Identify which cell holds the provided text, then report its [x, y] central coordinate. 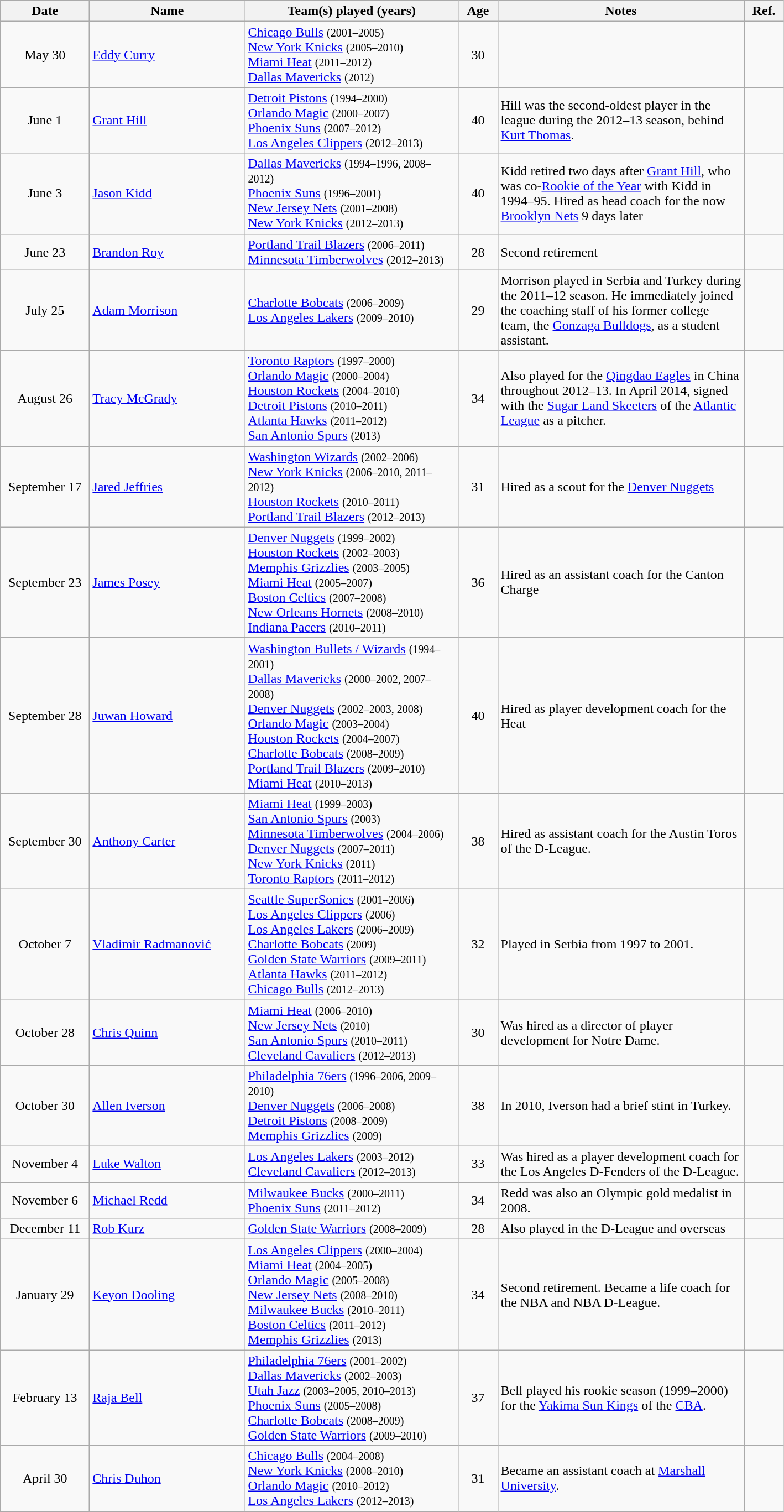
Played in Serbia from 1997 to 2001. [621, 944]
Became an assistant coach at Marshall University. [621, 1479]
Jason Kidd [167, 194]
James Posey [167, 582]
September 17 [45, 487]
Dallas Mavericks (1994–1996, 2008–2012)Phoenix Suns (1996–2001)New Jersey Nets (2001–2008)New York Knicks (2012–2013) [352, 194]
September 28 [45, 716]
Grant Hill [167, 121]
Los Angeles Lakers (2003–2012)Cleveland Cavaliers (2012–2013) [352, 1165]
Team(s) played (years) [352, 11]
June 3 [45, 194]
May 30 [45, 54]
32 [478, 944]
June 23 [45, 252]
Second retirement. Became a life coach for the NBA and NBA D-League. [621, 1295]
Brandon Roy [167, 252]
Was hired as a director of player development for Notre Dame. [621, 1033]
Luke Walton [167, 1165]
Philadelphia 76ers (1996–2006, 2009–2010)Denver Nuggets (2006–2008)Detroit Pistons (2008–2009)Memphis Grizzlies (2009) [352, 1106]
October 28 [45, 1033]
Eddy Curry [167, 54]
Age [478, 11]
37 [478, 1398]
April 30 [45, 1479]
Hill was the second-oldest player in the league during the 2012–13 season, behind Kurt Thomas. [621, 121]
Bell played his rookie season (1999–2000) for the Yakima Sun Kings of the CBA. [621, 1398]
Michael Redd [167, 1200]
Adam Morrison [167, 310]
Second retirement [621, 252]
July 25 [45, 310]
Portland Trail Blazers (2006–2011)Minnesota Timberwolves (2012–2013) [352, 252]
Also played in the D-League and overseas [621, 1229]
Keyon Dooling [167, 1295]
Chris Quinn [167, 1033]
November 4 [45, 1165]
Redd was also an Olympic gold medalist in 2008. [621, 1200]
Hired as an assistant coach for the Canton Charge [621, 582]
Ref. [764, 11]
Jared Jeffries [167, 487]
Juwan Howard [167, 716]
September 23 [45, 582]
December 11 [45, 1229]
Detroit Pistons (1994–2000)Orlando Magic (2000–2007)Phoenix Suns (2007–2012)Los Angeles Clippers (2012–2013) [352, 121]
Golden State Warriors (2008–2009) [352, 1229]
Milwaukee Bucks (2000–2011)Phoenix Suns (2011–2012) [352, 1200]
36 [478, 582]
November 6 [45, 1200]
Notes [621, 11]
Tracy McGrady [167, 398]
Name [167, 11]
Raja Bell [167, 1398]
29 [478, 310]
August 26 [45, 398]
Washington Wizards (2002–2006)New York Knicks (2006–2010, 2011–2012)Houston Rockets (2010–2011)Portland Trail Blazers (2012–2013) [352, 487]
In 2010, Iverson had a brief stint in Turkey. [621, 1106]
33 [478, 1165]
Hired as assistant coach for the Austin Toros of the D-League. [621, 841]
Chicago Bulls (2004–2008)New York Knicks (2008–2010)Orlando Magic (2010–2012)Los Angeles Lakers (2012–2013) [352, 1479]
Anthony Carter [167, 841]
Chris Duhon [167, 1479]
June 1 [45, 121]
Hired as player development coach for the Heat [621, 716]
February 13 [45, 1398]
Hired as a scout for the Denver Nuggets [621, 487]
October 7 [45, 944]
January 29 [45, 1295]
Allen Iverson [167, 1106]
Miami Heat (2006–2010)New Jersey Nets (2010)San Antonio Spurs (2010–2011)Cleveland Cavaliers (2012–2013) [352, 1033]
Vladimir Radmanović [167, 944]
Rob Kurz [167, 1229]
Date [45, 11]
Was hired as a player development coach for the Los Angeles D-Fenders of the D-League. [621, 1165]
October 30 [45, 1106]
Charlotte Bobcats (2006–2009)Los Angeles Lakers (2009–2010) [352, 310]
September 30 [45, 841]
Chicago Bulls (2001–2005)New York Knicks (2005–2010)Miami Heat (2011–2012)Dallas Mavericks (2012) [352, 54]
